Output the (x, y) coordinate of the center of the cell containing the given text.  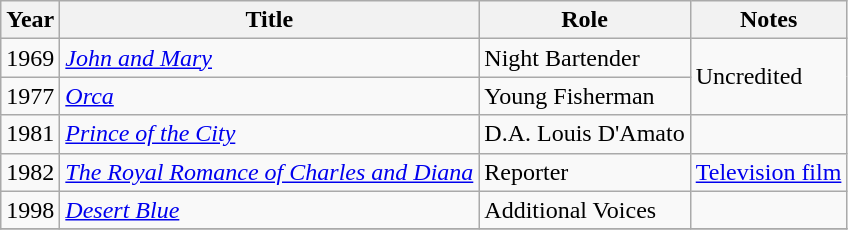
1998 (30, 210)
Notes (768, 20)
Night Bartender (584, 58)
Young Fisherman (584, 96)
Title (270, 20)
1981 (30, 134)
1977 (30, 96)
Prince of the City (270, 134)
Uncredited (768, 77)
John and Mary (270, 58)
Additional Voices (584, 210)
Desert Blue (270, 210)
Reporter (584, 172)
Year (30, 20)
Orca (270, 96)
1969 (30, 58)
The Royal Romance of Charles and Diana (270, 172)
D.A. Louis D'Amato (584, 134)
Role (584, 20)
Television film (768, 172)
1982 (30, 172)
